Search for the cell housing the specified text and yield its [X, Y] center coordinate. 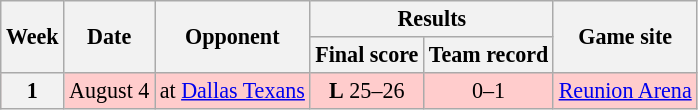
Final score [367, 54]
Date [110, 36]
0–1 [489, 90]
August 4 [110, 90]
Reunion Arena [624, 90]
Opponent [232, 36]
L 25–26 [367, 90]
at Dallas Texans [232, 90]
Results [432, 18]
Game site [624, 36]
Week [32, 36]
Team record [489, 54]
1 [32, 90]
